Identify which cell holds the provided text, then report its [x, y] central coordinate. 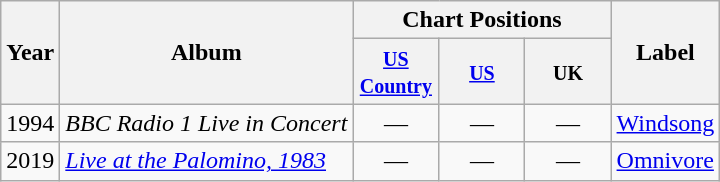
UK [568, 72]
US [482, 72]
1994 [30, 123]
Windsong [666, 123]
Chart Positions [482, 20]
BBC Radio 1 Live in Concert [206, 123]
Omnivore [666, 161]
Label [666, 52]
Year [30, 52]
Live at the Palomino, 1983 [206, 161]
2019 [30, 161]
Album [206, 52]
US Country [396, 72]
